For the text-containing cell, return its midpoint in [x, y] coordinate format. 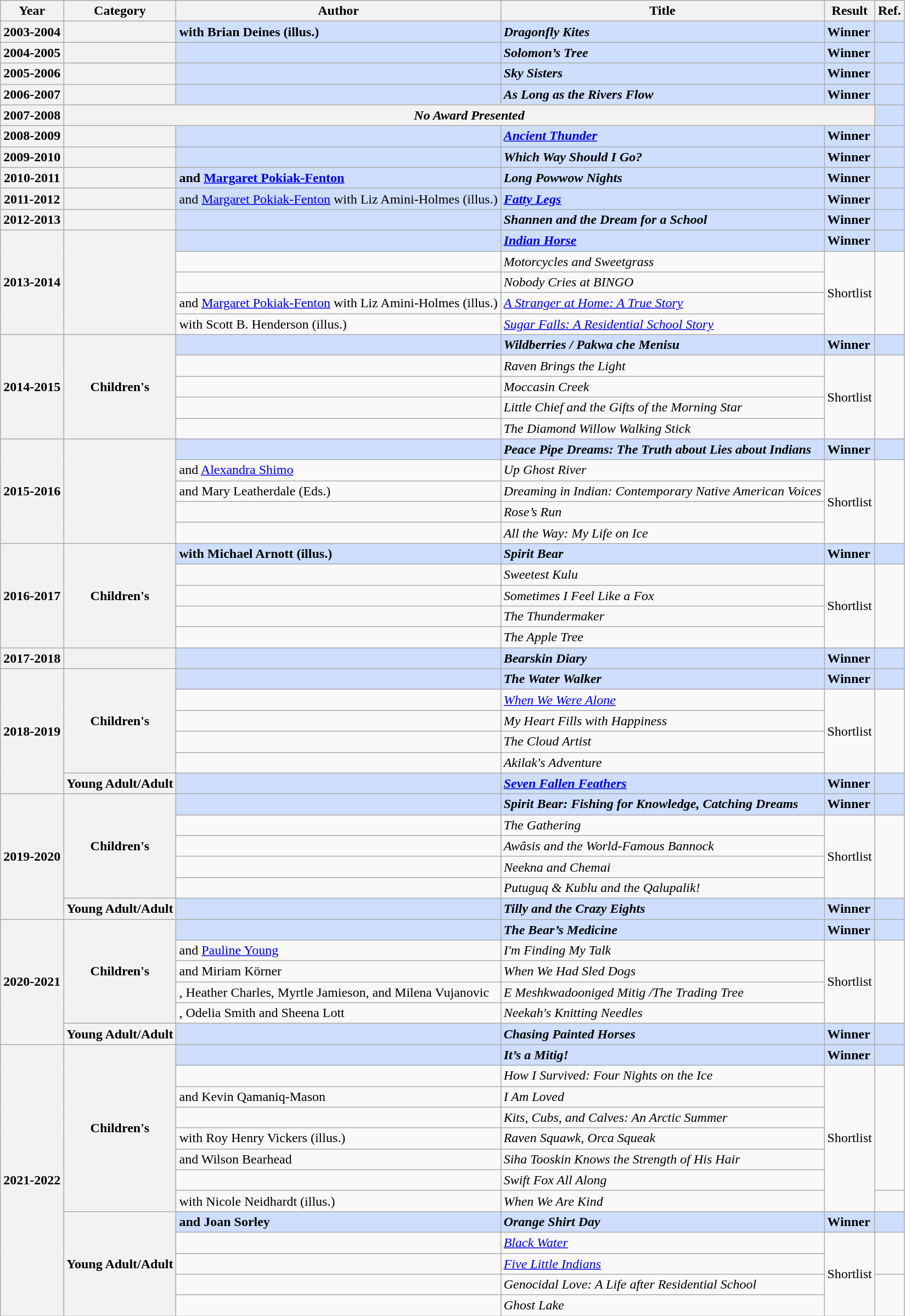
Fatty Legs [662, 199]
The Gathering [662, 825]
2006-2007 [32, 94]
and Wilson Bearhead [338, 1159]
Spirit Bear [662, 553]
Year [32, 11]
Orange Shirt Day [662, 1222]
Neekah's Knitting Needles [662, 1013]
Peace Pipe Dreams: The Truth about Lies about Indians [662, 449]
Sugar Falls: A Residential School Story [662, 324]
No Award Presented [469, 115]
2013-2014 [32, 282]
Akilak's Adventure [662, 763]
2020-2021 [32, 982]
2015-2016 [32, 491]
Wildberries / Pakwa che Menisu [662, 345]
Tilly and the Crazy Eights [662, 908]
Ancient Thunder [662, 136]
, Heather Charles, Myrtle Jamieson, and Milena Vujanovic [338, 992]
and Kevin Qamaniq-Mason [338, 1097]
2014-2015 [32, 387]
Moccasin Creek [662, 387]
and Margaret Pokiak-Fenton [338, 178]
Spirit Bear: Fishing for Knowledge, Catching Dreams [662, 804]
My Heart Fills with Happiness [662, 721]
with Michael Arnott (illus.) [338, 553]
2016-2017 [32, 595]
Awâsis and the World-Famous Bannock [662, 846]
2018-2019 [32, 731]
Result [850, 11]
Neekna and Chemai [662, 867]
2004-2005 [32, 53]
2009-2010 [32, 157]
Seven Fallen Feathers [662, 783]
Chasing Painted Horses [662, 1034]
Indian Horse [662, 240]
Genocidal Love: A Life after Residential School [662, 1285]
with Brian Deines (illus.) [338, 32]
The Apple Tree [662, 637]
A Stranger at Home: A True Story [662, 303]
When We Had Sled Dogs [662, 972]
with Roy Henry Vickers (illus.) [338, 1138]
and Alexandra Shimo [338, 470]
E Meshkwadooniged Mitig /The Trading Tree [662, 992]
It’s a Mitig! [662, 1055]
How I Survived: Four Nights on the Ice [662, 1076]
Siha Tooskin Knows the Strength of His Hair [662, 1159]
2021-2022 [32, 1181]
, Odelia Smith and Sheena Lott [338, 1013]
Rose’s Run [662, 512]
Putuguq & Kublu and the Qalupalik! [662, 888]
Shannen and the Dream for a School [662, 219]
and Pauline Young [338, 951]
The Bear’s Medicine [662, 930]
Swift Fox All Along [662, 1180]
Black Water [662, 1242]
Bearskin Diary [662, 658]
As Long as the Rivers Flow [662, 94]
with Scott B. Henderson (illus.) [338, 324]
Ghost Lake [662, 1306]
Raven Brings the Light [662, 366]
Sky Sisters [662, 74]
with Nicole Neidhardt (illus.) [338, 1201]
The Cloud Artist [662, 742]
2007-2008 [32, 115]
Dreaming in Indian: Contemporary Native American Voices [662, 491]
2019-2020 [32, 856]
Category [120, 11]
Dragonfly Kites [662, 32]
Sometimes I Feel Like a Fox [662, 595]
Long Powwow Nights [662, 178]
Ref. [889, 11]
and Mary Leatherdale (Eds.) [338, 491]
and Miriam Körner [338, 972]
All the Way: My Life on Ice [662, 533]
and Joan Sorley [338, 1222]
I Am Loved [662, 1097]
Which Way Should I Go? [662, 157]
Title [662, 11]
Nobody Cries at BINGO [662, 283]
2008-2009 [32, 136]
I'm Finding My Talk [662, 951]
Up Ghost River [662, 470]
Motorcycles and Sweetgrass [662, 262]
The Thundermaker [662, 617]
Raven Squawk, Orca Squeak [662, 1138]
Author [338, 11]
2003-2004 [32, 32]
When We Were Alone [662, 700]
Kits, Cubs, and Calves: An Arctic Summer [662, 1117]
The Diamond Willow Walking Stick [662, 428]
Sweetest Kulu [662, 574]
2005-2006 [32, 74]
2017-2018 [32, 658]
2010-2011 [32, 178]
2011-2012 [32, 199]
Five Little Indians [662, 1263]
Solomon’s Tree [662, 53]
When We Are Kind [662, 1201]
The Water Walker [662, 679]
Little Chief and the Gifts of the Morning Star [662, 408]
2012-2013 [32, 219]
